For the text-containing cell, return its midpoint in (x, y) coordinate format. 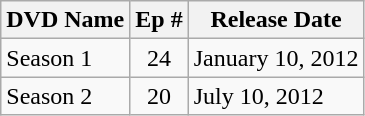
DVD Name (66, 20)
Season 1 (66, 58)
Release Date (276, 20)
Ep # (159, 20)
July 10, 2012 (276, 96)
24 (159, 58)
20 (159, 96)
Season 2 (66, 96)
January 10, 2012 (276, 58)
